Return [x, y] of the center of cell containing provided text 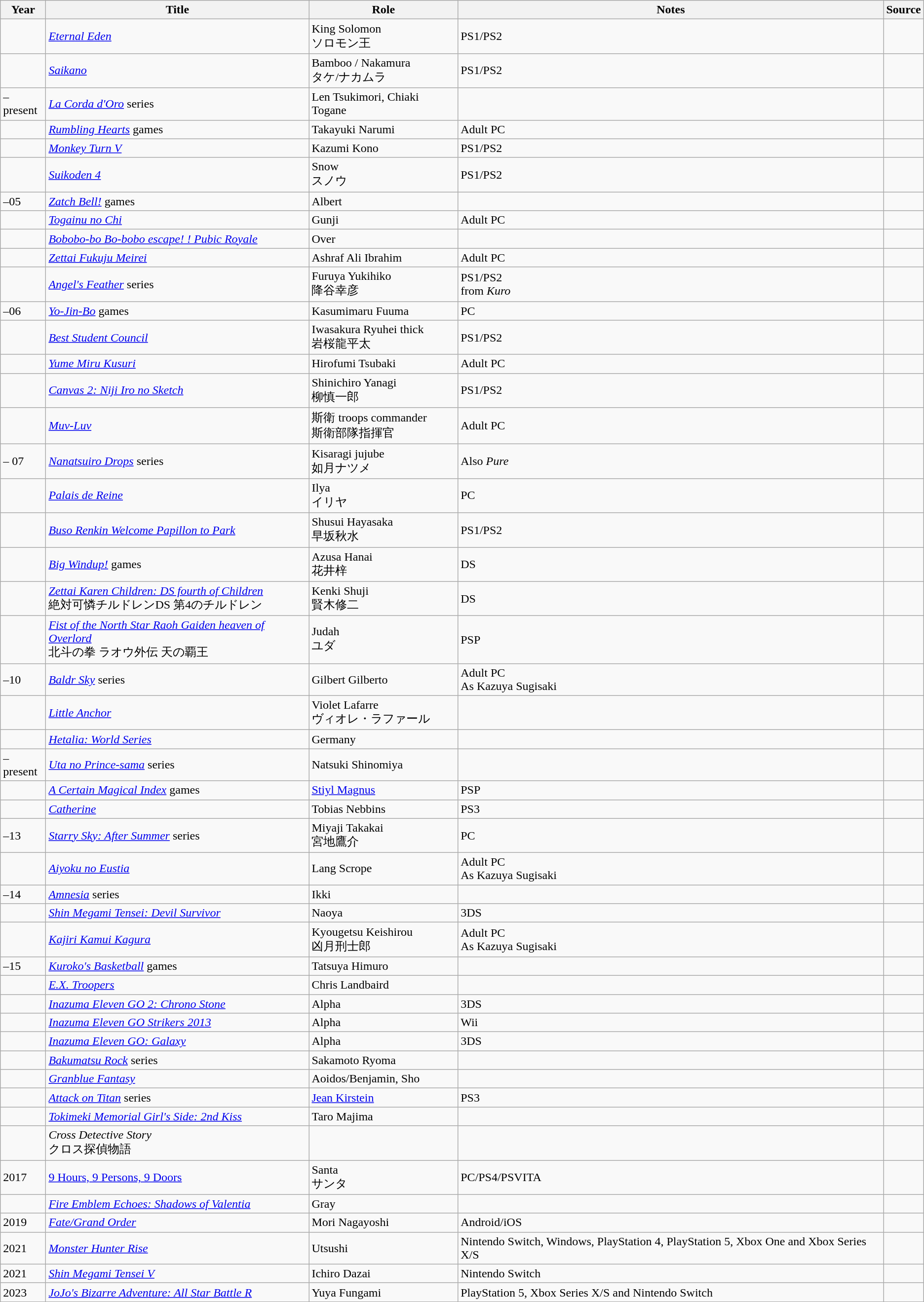
Notes [671, 10]
Gray [384, 1204]
斯衛 troops commander斯衛部隊指揮官 [384, 426]
Taro Majima [384, 1116]
Shusui Hayasaka早坂秋水 [384, 530]
JoJo's Bizarre Adventure: All Star Battle R [178, 1292]
Source [903, 10]
A Certain Magical Index games [178, 790]
Fist of the North Star Raoh Gaiden heaven of Overlord北斗の拳 ラオウ外伝 天の覇王 [178, 640]
Fire Emblem Echoes: Shadows of Valentia [178, 1204]
Kisaragi jujube如月ナツメ [384, 461]
Kajiri Kamui Kagura [178, 940]
Monster Hunter Rise [178, 1248]
Nintendo Switch [671, 1273]
Sakamoto Ryoma [384, 1060]
2023 [23, 1292]
Miyaji Takakai宮地鷹介 [384, 836]
PlayStation 5, Xbox Series X/S and Nintendo Switch [671, 1292]
2017 [23, 1177]
Violet Lafarreヴィオレ・ラファール [384, 713]
Shinichiro Yanagi柳慎一郎 [384, 390]
King Solomonソロモン王 [384, 37]
Judahユダ [384, 640]
Cross Detective Storyクロス探偵物語 [178, 1143]
Eternal Eden [178, 37]
Stiyl Magnus [384, 790]
9 Hours, 9 Persons, 9 Doors [178, 1177]
Amnesia series [178, 894]
Angel's Feather series [178, 284]
Year [23, 10]
Attack on Titan series [178, 1098]
Santaサンタ [384, 1177]
Best Student Council [178, 338]
Nanatsuiro Drops series [178, 461]
Natsuki Shinomiya [384, 765]
Kasumimaru Fuuma [384, 310]
Iwasakura Ryuhei thick岩桜龍平太 [384, 338]
Buso Renkin Welcome Papillon to Park [178, 530]
Shin Megami Tensei: Devil Survivor [178, 913]
Rumbling Hearts games [178, 129]
Uta no Prince-sama series [178, 765]
PS1/PS2from Kuro [671, 284]
Zettai Karen Children: DS fourth of Children絶対可憐チルドレンDS 第4のチルドレン [178, 599]
Azusa Hanai花井梓 [384, 564]
Also Pure [671, 461]
Shin Megami Tensei V [178, 1273]
–05 [23, 201]
Takayuki Narumi [384, 129]
La Corda d'Oro series [178, 104]
Monkey Turn V [178, 148]
Title [178, 10]
Android/iOS [671, 1223]
Nintendo Switch, Windows, PlayStation 4, PlayStation 5, Xbox One and Xbox Series X/S [671, 1248]
Inazuma Eleven GO Strikers 2013 [178, 1023]
Fate/Grand Order [178, 1223]
Palais de Reine [178, 496]
Big Windup! games [178, 564]
Ikki [384, 894]
Ichiro Dazai [384, 1273]
2019 [23, 1223]
Bamboo / Nakamuraタケ/ナカムラ [384, 71]
Tokimeki Memorial Girl's Side: 2nd Kiss [178, 1116]
Kenki Shuji賢木修二 [384, 599]
Ashraf Ali Ibrahim [384, 258]
Lang Scrope [384, 869]
Over [384, 239]
Granblue Fantasy [178, 1079]
–10 [23, 679]
Starry Sky: After Summer series [178, 836]
Aoidos/Benjamin, Sho [384, 1079]
Kyougetsu Keishirou凶月刑士郎 [384, 940]
Baldr Sky series [178, 679]
E.X. Troopers [178, 985]
Tatsuya Himuro [384, 966]
Germany [384, 739]
Albert [384, 201]
Yo-Jin-Bo games [178, 310]
Len Tsukimori, Chiaki Togane [384, 104]
Wii [671, 1023]
Kuroko's Basketball games [178, 966]
Chris Landbaird [384, 985]
Mori Nagayoshi [384, 1223]
Yume Miru Kusuri [178, 364]
Bobobo-bo Bo-bobo escape! ! Pubic Royale [178, 239]
Yuya Fungami [384, 1292]
Inazuma Eleven GO: Galaxy [178, 1041]
Aiyoku no Eustia [178, 869]
– 07 [23, 461]
Bakumatsu Rock series [178, 1060]
–14 [23, 894]
–13 [23, 836]
Saikano [178, 71]
Snowスノウ [384, 175]
Hetalia: World Series [178, 739]
Utsushi [384, 1248]
Ilyaイリヤ [384, 496]
Gunji [384, 220]
Catherine [178, 809]
–15 [23, 966]
Furuya Yukihiko降谷幸彦 [384, 284]
Suikoden 4 [178, 175]
Jean Kirstein [384, 1098]
Naoya [384, 913]
PC/PS4/PSVITA [671, 1177]
Gilbert Gilberto [384, 679]
Zatch Bell! games [178, 201]
Role [384, 10]
Canvas 2: Niji Iro no Sketch [178, 390]
–06 [23, 310]
Little Anchor [178, 713]
Kazumi Kono [384, 148]
Tobias Nebbins [384, 809]
Muv-Luv [178, 426]
Inazuma Eleven GO 2: Chrono Stone [178, 1003]
Hirofumi Tsubaki [384, 364]
Zettai Fukuju Meirei [178, 258]
Togainu no Chi [178, 220]
